Return the (X, Y) coordinate for the center point of the cell that contains the specified text.  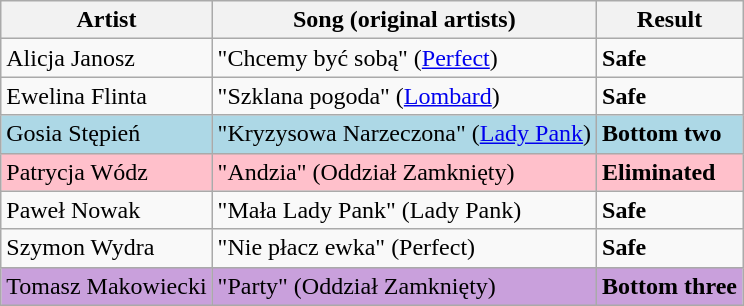
"Chcemy być sobą" (Perfect) (404, 58)
"Nie płacz ewka" (Perfect) (404, 248)
Eliminated (670, 172)
"Party" (Oddział Zamknięty) (404, 286)
Alicja Janosz (106, 58)
Bottom three (670, 286)
"Mała Lady Pank" (Lady Pank) (404, 210)
Ewelina Flinta (106, 96)
"Szklana pogoda" (Lombard) (404, 96)
"Andzia" (Oddział Zamknięty) (404, 172)
Song (original artists) (404, 20)
Gosia Stępień (106, 134)
Szymon Wydra (106, 248)
Paweł Nowak (106, 210)
Bottom two (670, 134)
Patrycja Wódz (106, 172)
"Kryzysowa Narzeczona" (Lady Pank) (404, 134)
Artist (106, 20)
Tomasz Makowiecki (106, 286)
Result (670, 20)
